Locate the cell with the specified text and output its (X, Y) center coordinate. 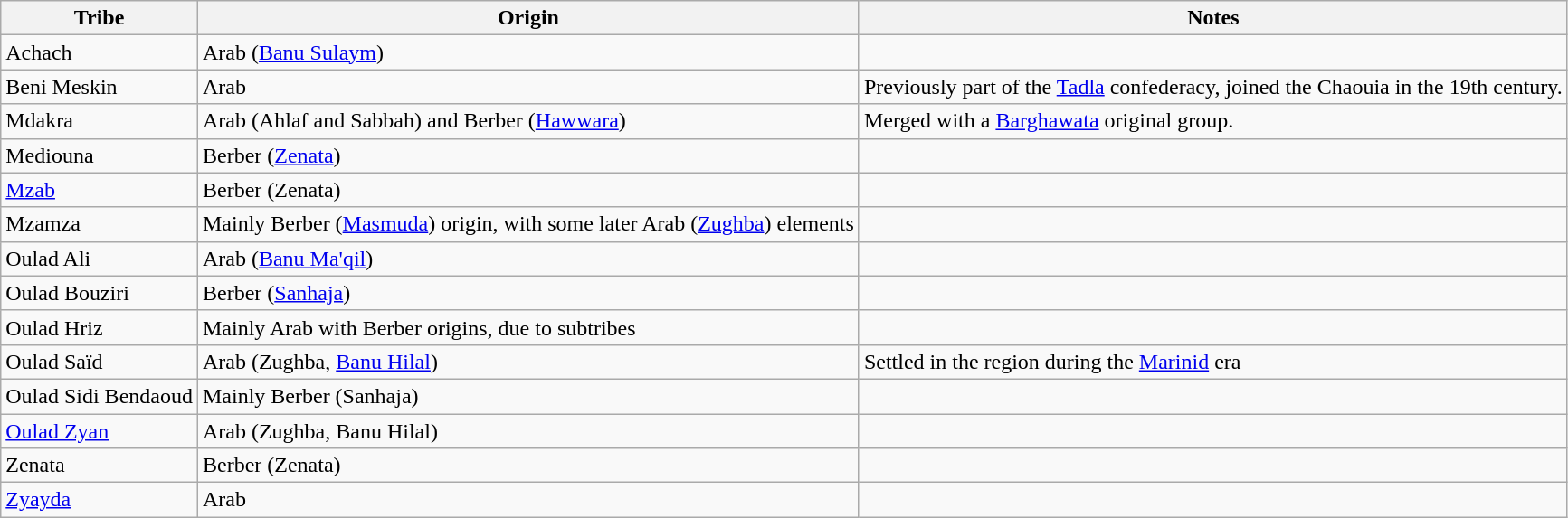
Zenata (100, 466)
Arab (Banu Ma'qil) (528, 259)
Origin (528, 18)
Achach (100, 52)
Oulad Bouziri (100, 293)
Oulad Saïd (100, 362)
Merged with a Barghawata original group. (1212, 121)
Oulad Hriz (100, 327)
Zyayda (100, 500)
Mainly Berber (Masmuda) origin, with some later Arab (Zughba) elements (528, 224)
Mdakra (100, 121)
Notes (1212, 18)
Mzamza (100, 224)
Arab (Banu Sulaym) (528, 52)
Settled in the region during the Marinid era (1212, 362)
Berber (Sanhaja) (528, 293)
Mediouna (100, 155)
Oulad Zyan (100, 431)
Mzab (100, 190)
Oulad Ali (100, 259)
Arab (Ahlaf and Sabbah) and Berber (Hawwara) (528, 121)
Oulad Sidi Bendaoud (100, 396)
Beni Meskin (100, 87)
Mainly Arab with Berber origins, due to subtribes (528, 327)
Tribe (100, 18)
Previously part of the Tadla confederacy, joined the Chaouia in the 19th century. (1212, 87)
Mainly Berber (Sanhaja) (528, 396)
